Pinpoint the cell where the given text exists, returning its (x, y) midpoint coordinate. 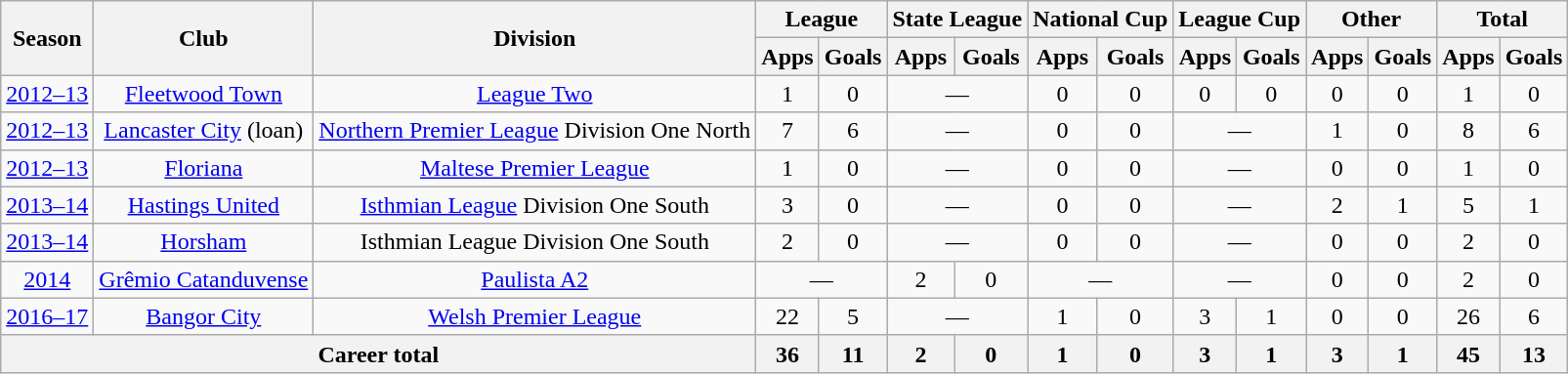
Club (203, 38)
Division (535, 38)
26 (1468, 316)
National Cup (1100, 20)
Floriana (203, 168)
Paulista A2 (535, 279)
Season (47, 38)
Bangor City (203, 316)
2014 (47, 279)
State League (957, 20)
League Two (535, 94)
Northern Premier League Division One North (535, 131)
Welsh Premier League (535, 316)
Career total (379, 353)
8 (1468, 131)
7 (787, 131)
Fleetwood Town (203, 94)
Grêmio Catanduvense (203, 279)
Lancaster City (loan) (203, 131)
11 (853, 353)
36 (787, 353)
2016–17 (47, 316)
45 (1468, 353)
Total (1503, 20)
22 (787, 316)
Maltese Premier League (535, 168)
League Cup (1240, 20)
Other (1372, 20)
Horsham (203, 242)
Hastings United (203, 205)
13 (1534, 353)
League (822, 20)
